Detect which cell encompasses the target text, then output its (x, y) center coordinate. 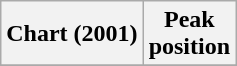
Chart (2001) (72, 34)
Peakposition (189, 34)
